Provide the (x, y) coordinate of the cell's center where the given text is located.  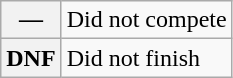
Did not compete (146, 20)
— (31, 20)
DNF (31, 58)
Did not finish (146, 58)
